From the cell containing the given text, extract its center point as (x, y) coordinate. 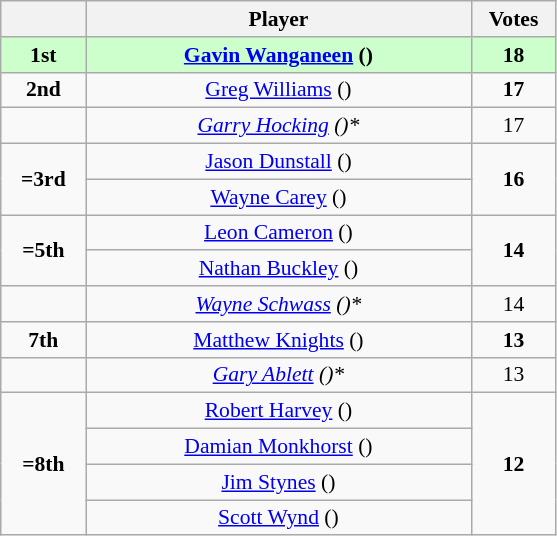
Player (278, 19)
18 (514, 55)
Wayne Carey () (278, 197)
Gavin Wanganeen () (278, 55)
Greg Williams () (278, 90)
12 (514, 464)
Jason Dunstall () (278, 162)
=3rd (44, 180)
1st (44, 55)
16 (514, 180)
Leon Cameron () (278, 233)
Gary Ablett ()* (278, 375)
Scott Wynd () (278, 518)
=5th (44, 250)
Robert Harvey () (278, 411)
2nd (44, 90)
7th (44, 340)
Garry Hocking ()* (278, 126)
Nathan Buckley () (278, 269)
Wayne Schwass ()* (278, 304)
Damian Monkhorst () (278, 447)
Matthew Knights () (278, 340)
=8th (44, 464)
Votes (514, 19)
Jim Stynes () (278, 482)
